Provide the (X, Y) coordinate of the cell's center where the given text is located.  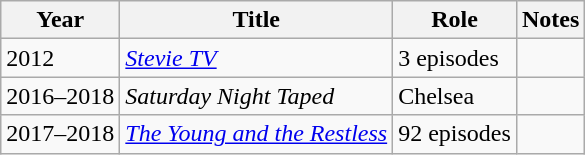
Notes (550, 20)
2012 (60, 58)
2016–2018 (60, 96)
Year (60, 20)
92 episodes (455, 134)
Saturday Night Taped (256, 96)
Role (455, 20)
3 episodes (455, 58)
Chelsea (455, 96)
The Young and the Restless (256, 134)
Stevie TV (256, 58)
Title (256, 20)
2017–2018 (60, 134)
